Locate the cell with the specified text and output its [x, y] center coordinate. 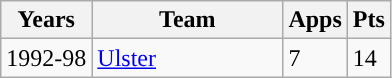
7 [315, 58]
Years [46, 20]
Team [188, 20]
Pts [368, 20]
Ulster [188, 58]
Apps [315, 20]
14 [368, 58]
1992-98 [46, 58]
